Detect which cell encompasses the target text, then output its [x, y] center coordinate. 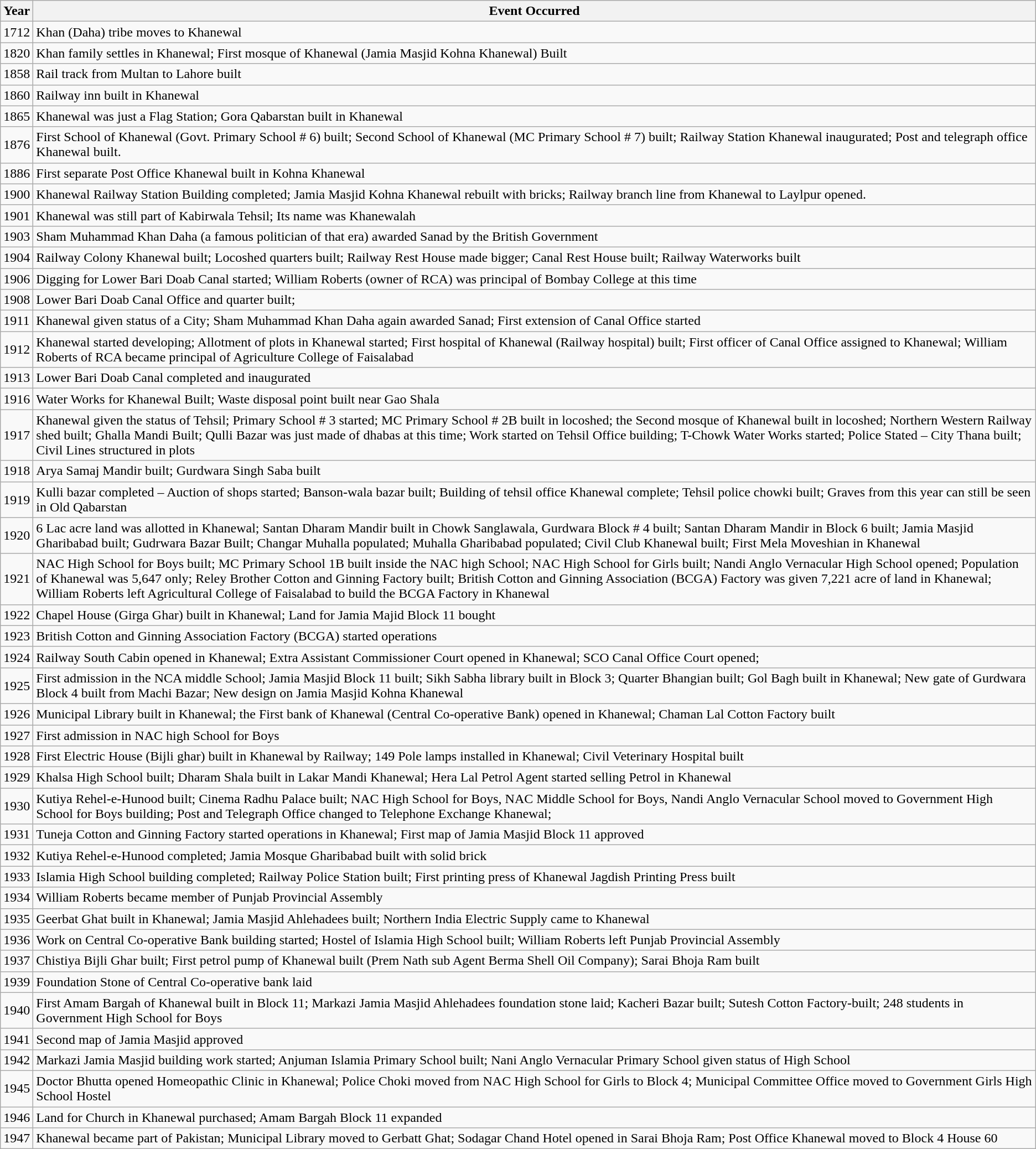
1876 [17, 145]
1920 [17, 536]
Event Occurred [535, 11]
1926 [17, 714]
1924 [17, 657]
British Cotton and Ginning Association Factory (BCGA) started operations [535, 636]
Water Works for Khanewal Built; Waste disposal point built near Gao Shala [535, 399]
1935 [17, 919]
1928 [17, 757]
1906 [17, 278]
Lower Bari Doab Canal Office and quarter built; [535, 300]
Second map of Jamia Masjid approved [535, 1039]
Chistiya Bijli Ghar built; First petrol pump of Khanewal built (Prem Nath sub Agent Berma Shell Oil Company); Sarai Bhoja Ram built [535, 961]
1947 [17, 1138]
1858 [17, 74]
Khan (Daha) tribe moves to Khanewal [535, 32]
1925 [17, 685]
1918 [17, 471]
Khalsa High School built; Dharam Shala built in Lakar Mandi Khanewal; Hera Lal Petrol Agent started selling Petrol in Khanewal [535, 778]
1936 [17, 940]
Khanewal given status of a City; Sham Muhammad Khan Daha again awarded Sanad; First extension of Canal Office started [535, 321]
Railway South Cabin opened in Khanewal; Extra Assistant Commissioner Court opened in Khanewal; SCO Canal Office Court opened; [535, 657]
1934 [17, 898]
Digging for Lower Bari Doab Canal started; William Roberts (owner of RCA) was principal of Bombay College at this time [535, 278]
Lower Bari Doab Canal completed and inaugurated [535, 378]
Kutiya Rehel-e-Hunood completed; Jamia Mosque Gharibabad built with solid brick [535, 856]
1908 [17, 300]
Railway Colony Khanewal built; Locoshed quarters built; Railway Rest House made bigger; Canal Rest House built; Railway Waterworks built [535, 257]
1931 [17, 835]
1860 [17, 95]
1933 [17, 877]
1932 [17, 856]
1922 [17, 615]
1929 [17, 778]
1916 [17, 399]
Chapel House (Girga Ghar) built in Khanewal; Land for Jamia Majid Block 11 bought [535, 615]
Year [17, 11]
Islamia High School building completed; Railway Police Station built; First printing press of Khanewal Jagdish Printing Press built [535, 877]
1886 [17, 173]
1942 [17, 1060]
1921 [17, 579]
Municipal Library built in Khanewal; the First bank of Khanewal (Central Co-operative Bank) opened in Khanewal; Chaman Lal Cotton Factory built [535, 714]
William Roberts became member of Punjab Provincial Assembly [535, 898]
First separate Post Office Khanewal built in Kohna Khanewal [535, 173]
1820 [17, 53]
Markazi Jamia Masjid building work started; Anjuman Islamia Primary School built; Nani Anglo Vernacular Primary School given status of High School [535, 1060]
Khanewal Railway Station Building completed; Jamia Masjid Kohna Khanewal rebuilt with bricks; Railway branch line from Khanewal to Laylpur opened. [535, 194]
Tuneja Cotton and Ginning Factory started operations in Khanewal; First map of Jamia Masjid Block 11 approved [535, 835]
1901 [17, 215]
1939 [17, 982]
Sham Muhammad Khan Daha (a famous politician of that era) awarded Sanad by the British Government [535, 236]
1937 [17, 961]
1912 [17, 350]
Arya Samaj Mandir built; Gurdwara Singh Saba built [535, 471]
1904 [17, 257]
1919 [17, 499]
1903 [17, 236]
1946 [17, 1117]
1913 [17, 378]
Khanewal was still part of Kabirwala Tehsil; Its name was Khanewalah [535, 215]
1927 [17, 736]
1940 [17, 1011]
First admission in NAC high School for Boys [535, 736]
Foundation Stone of Central Co-operative bank laid [535, 982]
1900 [17, 194]
Land for Church in Khanewal purchased; Amam Bargah Block 11 expanded [535, 1117]
First Electric House (Bijli ghar) built in Khanewal by Railway; 149 Pole lamps installed in Khanewal; Civil Veterinary Hospital built [535, 757]
1930 [17, 806]
Work on Central Co-operative Bank building started; Hostel of Islamia High School built; William Roberts left Punjab Provincial Assembly [535, 940]
Rail track from Multan to Lahore built [535, 74]
1945 [17, 1088]
1712 [17, 32]
1941 [17, 1039]
1917 [17, 435]
1923 [17, 636]
1865 [17, 116]
Khanewal was just a Flag Station; Gora Qabarstan built in Khanewal [535, 116]
Railway inn built in Khanewal [535, 95]
Geerbat Ghat built in Khanewal; Jamia Masjid Ahlehadees built; Northern India Electric Supply came to Khanewal [535, 919]
1911 [17, 321]
Khan family settles in Khanewal; First mosque of Khanewal (Jamia Masjid Kohna Khanewal) Built [535, 53]
